Scan for the cell matching the given text and deliver its (x, y) coordinate at center. 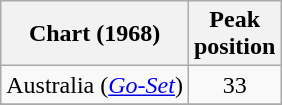
Australia (Go-Set) (95, 85)
33 (234, 85)
Chart (1968) (95, 34)
Peakposition (234, 34)
